For the text-containing cell, return its midpoint in [X, Y] coordinate format. 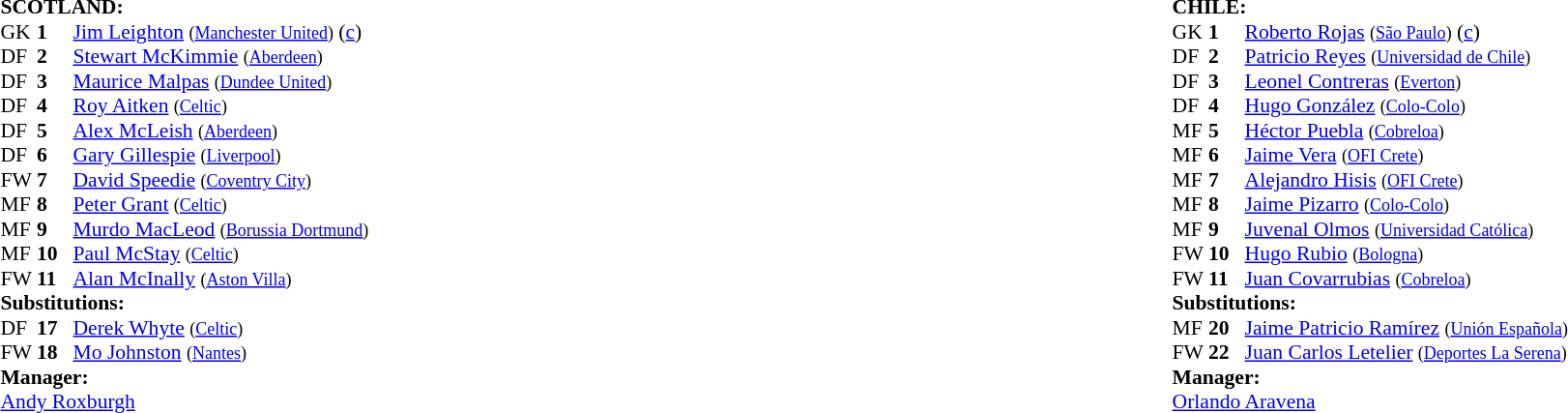
17 [55, 328]
Juvenal Olmos (Universidad Católica) [1407, 229]
Hugo Rubio (Bologna) [1407, 254]
Jaime Patricio Ramírez (Unión Española) [1407, 328]
Héctor Puebla (Cobreloa) [1407, 131]
Jaime Pizarro (Colo-Colo) [1407, 204]
Patricio Reyes (Universidad de Chile) [1407, 57]
Hugo González (Colo-Colo) [1407, 105]
20 [1227, 328]
Murdo MacLeod (Borussia Dortmund) [221, 229]
Leonel Contreras (Everton) [1407, 81]
Jaime Vera (OFI Crete) [1407, 156]
Juan Carlos Letelier (Deportes La Serena) [1407, 353]
Alex McLeish (Aberdeen) [221, 131]
Paul McStay (Celtic) [221, 254]
Mo Johnston (Nantes) [221, 353]
Derek Whyte (Celtic) [221, 328]
Jim Leighton (Manchester United) (c) [221, 32]
Peter Grant (Celtic) [221, 204]
Juan Covarrubias (Cobreloa) [1407, 279]
18 [55, 353]
Stewart McKimmie (Aberdeen) [221, 57]
22 [1227, 353]
Maurice Malpas (Dundee United) [221, 81]
Alan McInally (Aston Villa) [221, 279]
Alejandro Hisis (OFI Crete) [1407, 180]
Roberto Rojas (São Paulo) (c) [1407, 32]
David Speedie (Coventry City) [221, 180]
Gary Gillespie (Liverpool) [221, 156]
Roy Aitken (Celtic) [221, 105]
